Return [X, Y] of the center of cell containing provided text 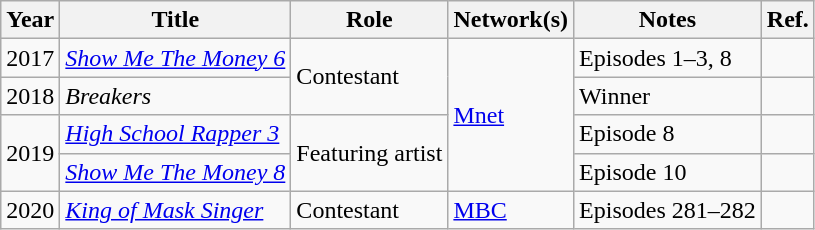
Show Me The Money 8 [176, 172]
2020 [30, 210]
2018 [30, 96]
High School Rapper 3 [176, 134]
2017 [30, 58]
MBC [511, 210]
Mnet [511, 115]
Episodes 1–3, 8 [668, 58]
Show Me The Money 6 [176, 58]
Notes [668, 20]
Episodes 281–282 [668, 210]
Episode 10 [668, 172]
Role [370, 20]
Breakers [176, 96]
2019 [30, 153]
Year [30, 20]
Episode 8 [668, 134]
Winner [668, 96]
Network(s) [511, 20]
Ref. [788, 20]
Featuring artist [370, 153]
Title [176, 20]
King of Mask Singer [176, 210]
